For the text-containing cell, return its midpoint in (X, Y) coordinate format. 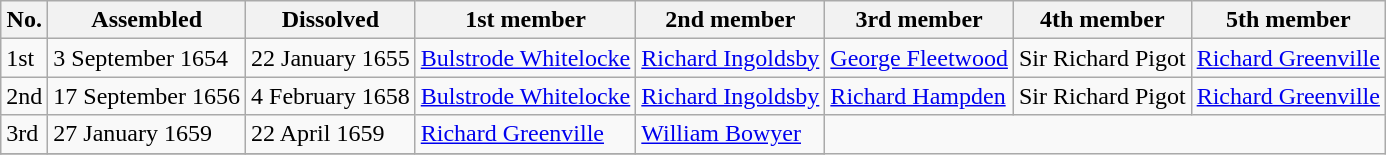
17 September 1656 (147, 96)
Assembled (147, 20)
22 January 1655 (331, 58)
2nd (24, 96)
3rd (24, 134)
4 February 1658 (331, 96)
Richard Hampden (920, 96)
William Bowyer (730, 134)
1st member (526, 20)
Dissolved (331, 20)
4th member (1102, 20)
22 April 1659 (331, 134)
No. (24, 20)
1st (24, 58)
3 September 1654 (147, 58)
2nd member (730, 20)
3rd member (920, 20)
5th member (1288, 20)
27 January 1659 (147, 134)
George Fleetwood (920, 58)
